Return [X, Y] of the center of cell containing provided text 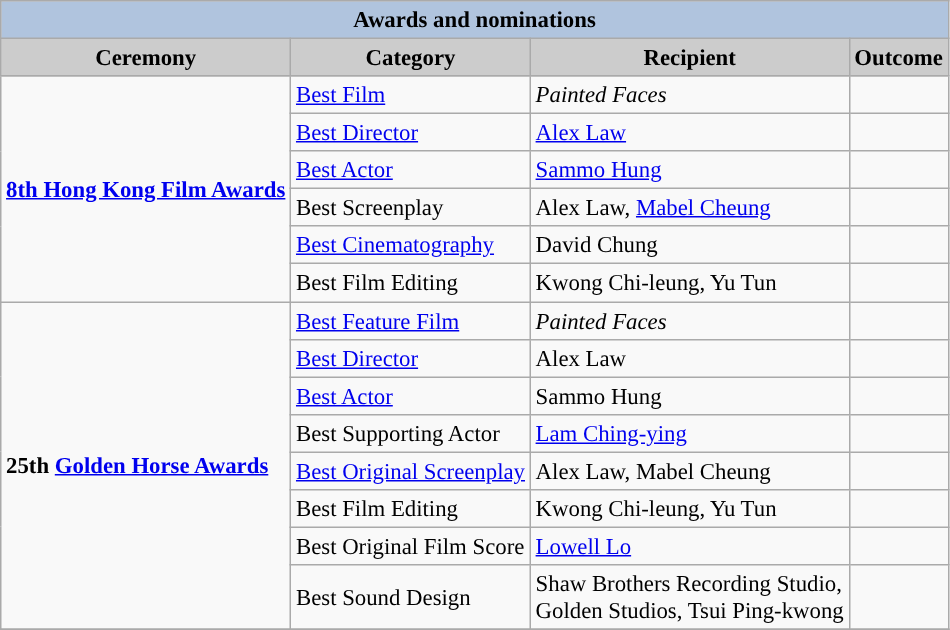
Best Film [411, 95]
Recipient [690, 58]
Best Screenplay [411, 208]
Outcome [898, 58]
8th Hong Kong Film Awards [146, 189]
Best Feature Film [411, 321]
Best Original Screenplay [411, 471]
Lowell Lo [690, 546]
Category [411, 58]
David Chung [690, 245]
Ceremony [146, 58]
Shaw Brothers Recording Studio,Golden Studios, Tsui Ping-kwong [690, 598]
Lam Ching-ying [690, 433]
Best Cinematography [411, 245]
Best Sound Design [411, 598]
25th Golden Horse Awards [146, 466]
Best Supporting Actor [411, 433]
Best Original Film Score [411, 546]
Awards and nominations [474, 20]
